Extract the (x, y) coordinate from the center of the cell holding the provided text.  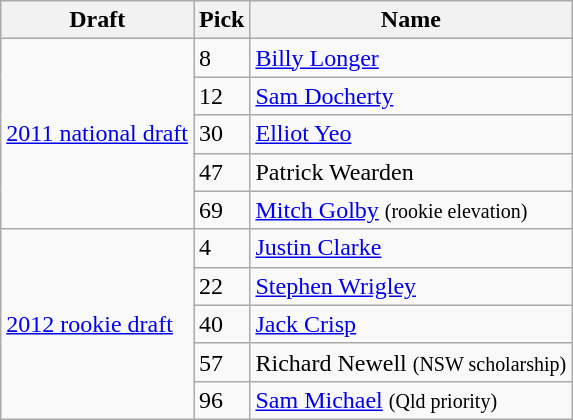
Justin Clarke (411, 248)
Draft (98, 20)
Stephen Wrigley (411, 286)
4 (222, 248)
57 (222, 362)
Jack Crisp (411, 324)
30 (222, 134)
Richard Newell (NSW scholarship) (411, 362)
12 (222, 96)
Sam Michael (Qld priority) (411, 400)
22 (222, 286)
96 (222, 400)
Billy Longer (411, 58)
Elliot Yeo (411, 134)
8 (222, 58)
40 (222, 324)
2011 national draft (98, 134)
Pick (222, 20)
Name (411, 20)
Patrick Wearden (411, 172)
69 (222, 210)
Mitch Golby (rookie elevation) (411, 210)
Sam Docherty (411, 96)
2012 rookie draft (98, 324)
47 (222, 172)
